Find where the given text appears and provide that cell's center as [x, y] coordinate. 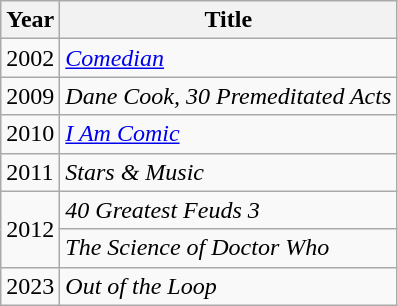
2002 [30, 58]
2010 [30, 134]
40 Greatest Feuds 3 [228, 210]
2009 [30, 96]
The Science of Doctor Who [228, 248]
Title [228, 20]
Year [30, 20]
2012 [30, 229]
2023 [30, 286]
I Am Comic [228, 134]
Dane Cook, 30 Premeditated Acts [228, 96]
Stars & Music [228, 172]
2011 [30, 172]
Out of the Loop [228, 286]
Comedian [228, 58]
